Extract the [X, Y] coordinate from the center of the cell holding the provided text.  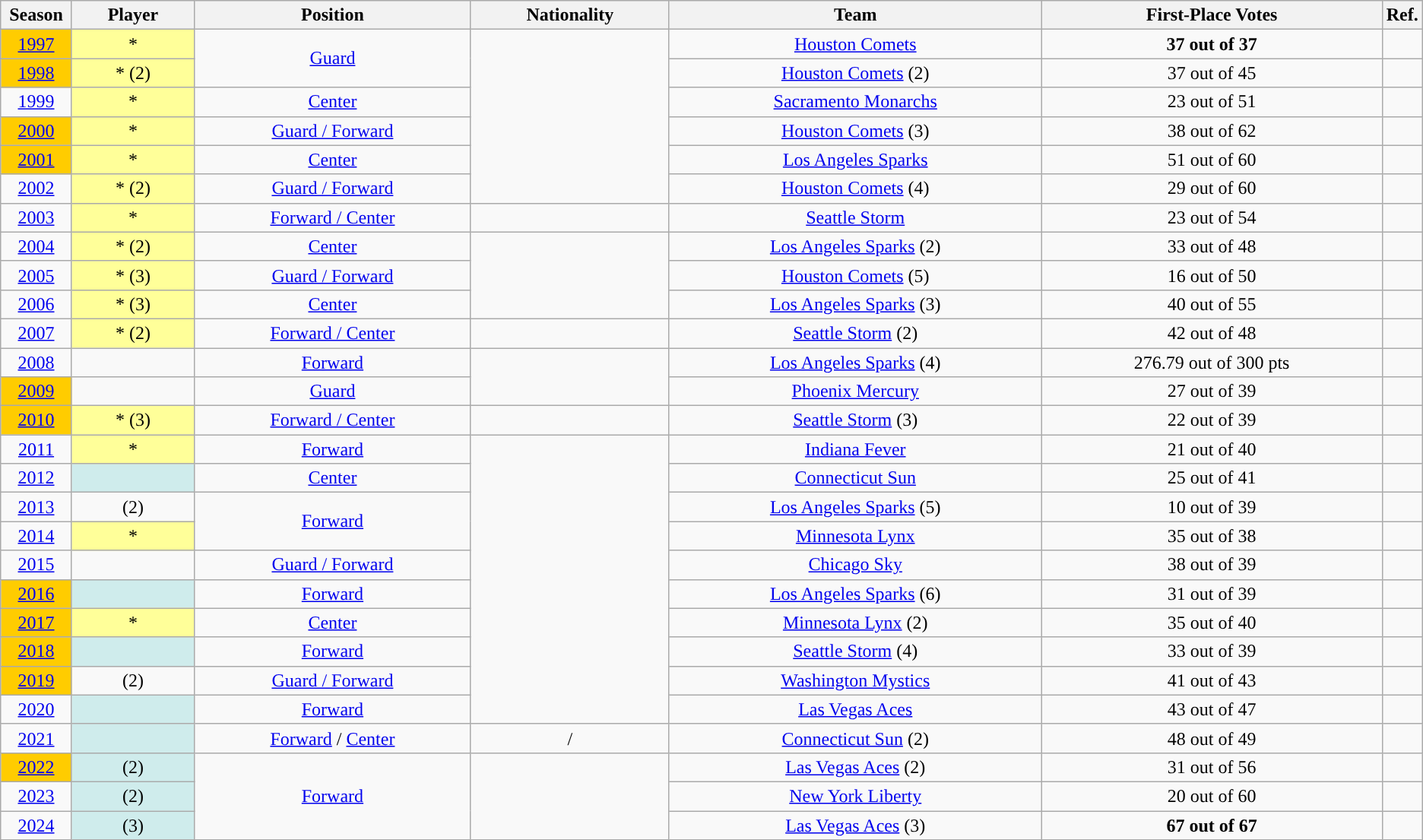
2002 [36, 189]
40 out of 55 [1212, 304]
Los Angeles Sparks [855, 160]
25 out of 41 [1212, 478]
41 out of 43 [1212, 680]
Minnesota Lynx (2) [855, 623]
35 out of 38 [1212, 536]
2015 [36, 565]
22 out of 39 [1212, 420]
Washington Mystics [855, 680]
Seattle Storm (2) [855, 333]
Phoenix Mercury [855, 391]
Connecticut Sun [855, 478]
Team [855, 15]
2020 [36, 709]
Connecticut Sun (2) [855, 738]
1999 [36, 102]
27 out of 39 [1212, 391]
2014 [36, 536]
Los Angeles Sparks (6) [855, 594]
1998 [36, 73]
43 out of 47 [1212, 709]
20 out of 60 [1212, 796]
16 out of 50 [1212, 275]
67 out of 67 [1212, 825]
48 out of 49 [1212, 738]
Houston Comets [855, 44]
Nationality [570, 15]
Seattle Storm [855, 217]
37 out of 45 [1212, 73]
51 out of 60 [1212, 160]
Houston Comets (3) [855, 131]
2013 [36, 507]
2006 [36, 304]
Chicago Sky [855, 565]
Los Angeles Sparks (5) [855, 507]
2023 [36, 796]
Seattle Storm (4) [855, 651]
31 out of 39 [1212, 594]
23 out of 51 [1212, 102]
33 out of 39 [1212, 651]
2012 [36, 478]
2001 [36, 160]
10 out of 39 [1212, 507]
2022 [36, 767]
/ [570, 738]
Player [132, 15]
Los Angeles Sparks (3) [855, 304]
Houston Comets (5) [855, 275]
Los Angeles Sparks (4) [855, 363]
1997 [36, 44]
Los Angeles Sparks (2) [855, 246]
2007 [36, 333]
Season [36, 15]
Las Vegas Aces (2) [855, 767]
Indiana Fever [855, 449]
2019 [36, 680]
New York Liberty [855, 796]
Position [333, 15]
Houston Comets (2) [855, 73]
(3) [132, 825]
2016 [36, 594]
276.79 out of 300 pts [1212, 363]
35 out of 40 [1212, 623]
37 out of 37 [1212, 44]
33 out of 48 [1212, 246]
2018 [36, 651]
38 out of 39 [1212, 565]
First-Place Votes [1212, 15]
2011 [36, 449]
2017 [36, 623]
31 out of 56 [1212, 767]
Houston Comets (4) [855, 189]
2008 [36, 363]
21 out of 40 [1212, 449]
Minnesota Lynx [855, 536]
Las Vegas Aces [855, 709]
2021 [36, 738]
38 out of 62 [1212, 131]
Seattle Storm (3) [855, 420]
Sacramento Monarchs [855, 102]
2024 [36, 825]
42 out of 48 [1212, 333]
29 out of 60 [1212, 189]
23 out of 54 [1212, 217]
Ref. [1402, 15]
Las Vegas Aces (3) [855, 825]
2005 [36, 275]
2004 [36, 246]
2010 [36, 420]
2009 [36, 391]
2000 [36, 131]
2003 [36, 217]
